Scan for the cell matching the given text and deliver its [x, y] coordinate at center. 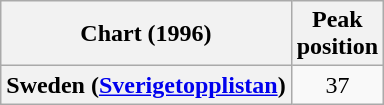
37 [337, 85]
Sweden (Sverigetopplistan) [146, 85]
Peakposition [337, 34]
Chart (1996) [146, 34]
